From the cell containing the given text, extract its center point as [x, y] coordinate. 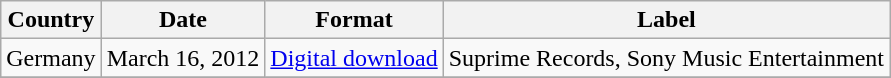
Format [354, 20]
Germany [51, 58]
March 16, 2012 [183, 58]
Country [51, 20]
Digital download [354, 58]
Suprime Records, Sony Music Entertainment [666, 58]
Label [666, 20]
Date [183, 20]
